Scan for the cell matching the given text and deliver its (x, y) coordinate at center. 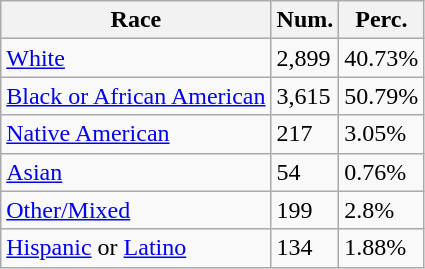
2.8% (382, 210)
50.79% (382, 96)
Num. (305, 20)
Black or African American (136, 96)
1.88% (382, 248)
3.05% (382, 134)
134 (305, 248)
199 (305, 210)
Hispanic or Latino (136, 248)
0.76% (382, 172)
Asian (136, 172)
2,899 (305, 58)
40.73% (382, 58)
Race (136, 20)
Perc. (382, 20)
3,615 (305, 96)
217 (305, 134)
Native American (136, 134)
Other/Mixed (136, 210)
White (136, 58)
54 (305, 172)
